For the text-containing cell, return its midpoint in [X, Y] coordinate format. 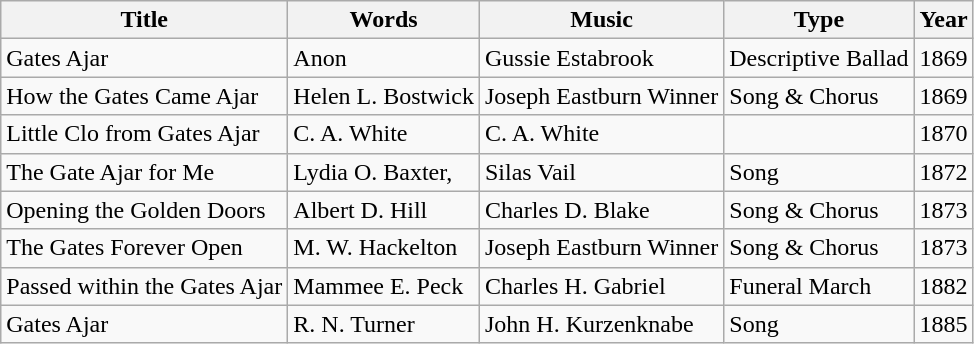
M. W. Hackelton [384, 248]
The Gate Ajar for Me [144, 172]
Charles D. Blake [601, 210]
Gussie Estabrook [601, 58]
1870 [944, 134]
Charles H. Gabriel [601, 286]
Silas Vail [601, 172]
Helen L. Bostwick [384, 96]
Funeral March [819, 286]
Little Clo from Gates Ajar [144, 134]
The Gates Forever Open [144, 248]
Descriptive Ballad [819, 58]
R. N. Turner [384, 324]
Lydia O. Baxter, [384, 172]
Title [144, 20]
Type [819, 20]
Passed within the Gates Ajar [144, 286]
Mammee E. Peck [384, 286]
1872 [944, 172]
John H. Kurzenknabe [601, 324]
Albert D. Hill [384, 210]
Music [601, 20]
Year [944, 20]
1882 [944, 286]
Anon [384, 58]
How the Gates Came Ajar [144, 96]
Words [384, 20]
1885 [944, 324]
Opening the Golden Doors [144, 210]
